Output the (x, y) coordinate of the center of the cell containing the given text.  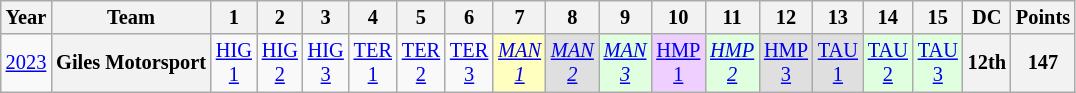
MAN3 (626, 63)
Points (1043, 17)
TAU1 (838, 63)
MAN1 (520, 63)
12 (786, 17)
7 (520, 17)
HMP2 (732, 63)
DC (987, 17)
HIG1 (234, 63)
147 (1043, 63)
14 (888, 17)
HMP3 (786, 63)
11 (732, 17)
6 (469, 17)
2023 (26, 63)
3 (326, 17)
TER1 (373, 63)
Team (131, 17)
9 (626, 17)
2 (280, 17)
TAU3 (938, 63)
Year (26, 17)
12th (987, 63)
HMP1 (678, 63)
HIG2 (280, 63)
1 (234, 17)
HIG3 (326, 63)
TAU2 (888, 63)
13 (838, 17)
TER2 (421, 63)
4 (373, 17)
TER3 (469, 63)
8 (572, 17)
Giles Motorsport (131, 63)
10 (678, 17)
MAN2 (572, 63)
15 (938, 17)
5 (421, 17)
